Provide the (x, y) coordinate of the cell's center where the given text is located.  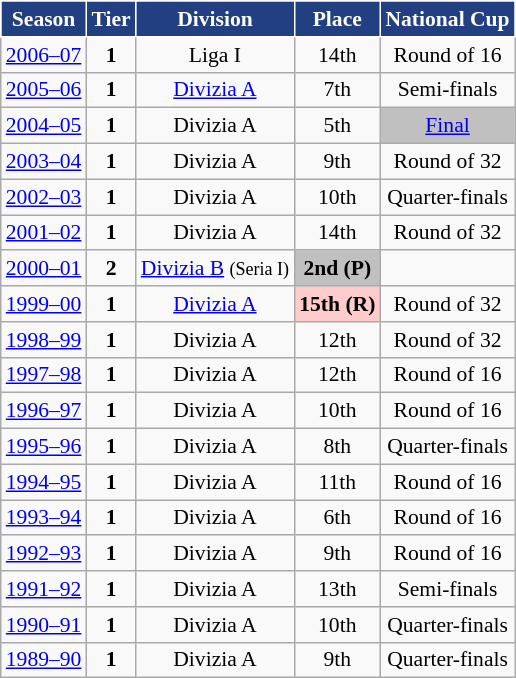
2004–05 (44, 126)
1996–97 (44, 411)
2002–03 (44, 197)
1997–98 (44, 375)
13th (337, 589)
Final (447, 126)
Season (44, 19)
2001–02 (44, 233)
Liga I (215, 55)
1991–92 (44, 589)
5th (337, 126)
1993–94 (44, 518)
1989–90 (44, 660)
7th (337, 90)
8th (337, 447)
15th (R) (337, 304)
Divizia B (Seria I) (215, 269)
National Cup (447, 19)
11th (337, 482)
1992–93 (44, 554)
1994–95 (44, 482)
2005–06 (44, 90)
Division (215, 19)
2 (110, 269)
1998–99 (44, 340)
1999–00 (44, 304)
2nd (P) (337, 269)
6th (337, 518)
1990–91 (44, 625)
Place (337, 19)
2003–04 (44, 162)
Tier (110, 19)
2000–01 (44, 269)
1995–96 (44, 447)
2006–07 (44, 55)
